Determine the [x, y] coordinate at the center of the cell enclosing the given text.  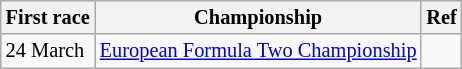
Championship [258, 17]
24 March [48, 51]
European Formula Two Championship [258, 51]
Ref [441, 17]
First race [48, 17]
